Pinpoint the cell where the given text exists, returning its [x, y] midpoint coordinate. 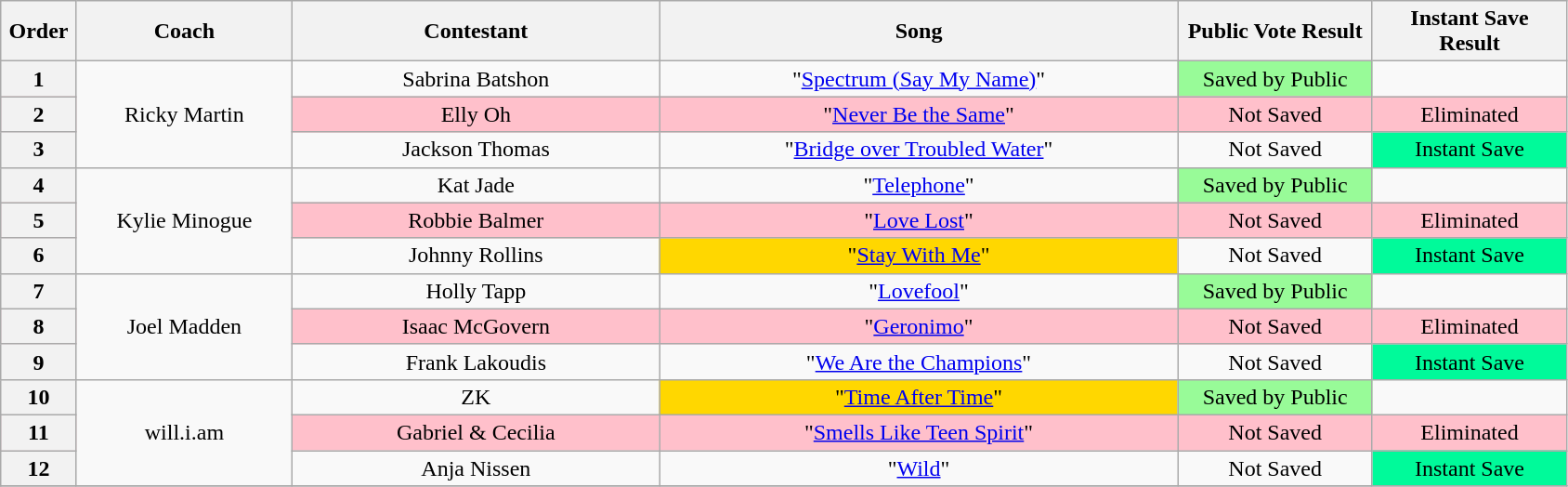
"Love Lost" [919, 220]
will.i.am [184, 432]
8 [39, 326]
Isaac McGovern [476, 326]
1 [39, 79]
11 [39, 432]
Johnny Rollins [476, 256]
Frank Lakoudis [476, 362]
3 [39, 150]
Coach [184, 32]
5 [39, 220]
6 [39, 256]
Kylie Minogue [184, 220]
4 [39, 185]
"Geronimo" [919, 326]
10 [39, 397]
"Bridge over Troubled Water" [919, 150]
Contestant [476, 32]
Gabriel & Cecilia [476, 432]
Song [919, 32]
"Smells Like Teen Spirit" [919, 432]
"Wild" [919, 467]
Jackson Thomas [476, 150]
Anja Nissen [476, 467]
12 [39, 467]
9 [39, 362]
"Stay With Me" [919, 256]
Robbie Balmer [476, 220]
Order [39, 32]
Instant Save Result [1470, 32]
2 [39, 114]
ZK [476, 397]
Holly Tapp [476, 291]
"Lovefool" [919, 291]
"Never Be the Same" [919, 114]
"We Are the Champions" [919, 362]
"Telephone" [919, 185]
Public Vote Result [1274, 32]
Sabrina Batshon [476, 79]
Elly Oh [476, 114]
"Spectrum (Say My Name)" [919, 79]
"Time After Time" [919, 397]
7 [39, 291]
Kat Jade [476, 185]
Joel Madden [184, 326]
Ricky Martin [184, 114]
